Capture the cell that displays the provided text and extract its (x, y) central coordinate. 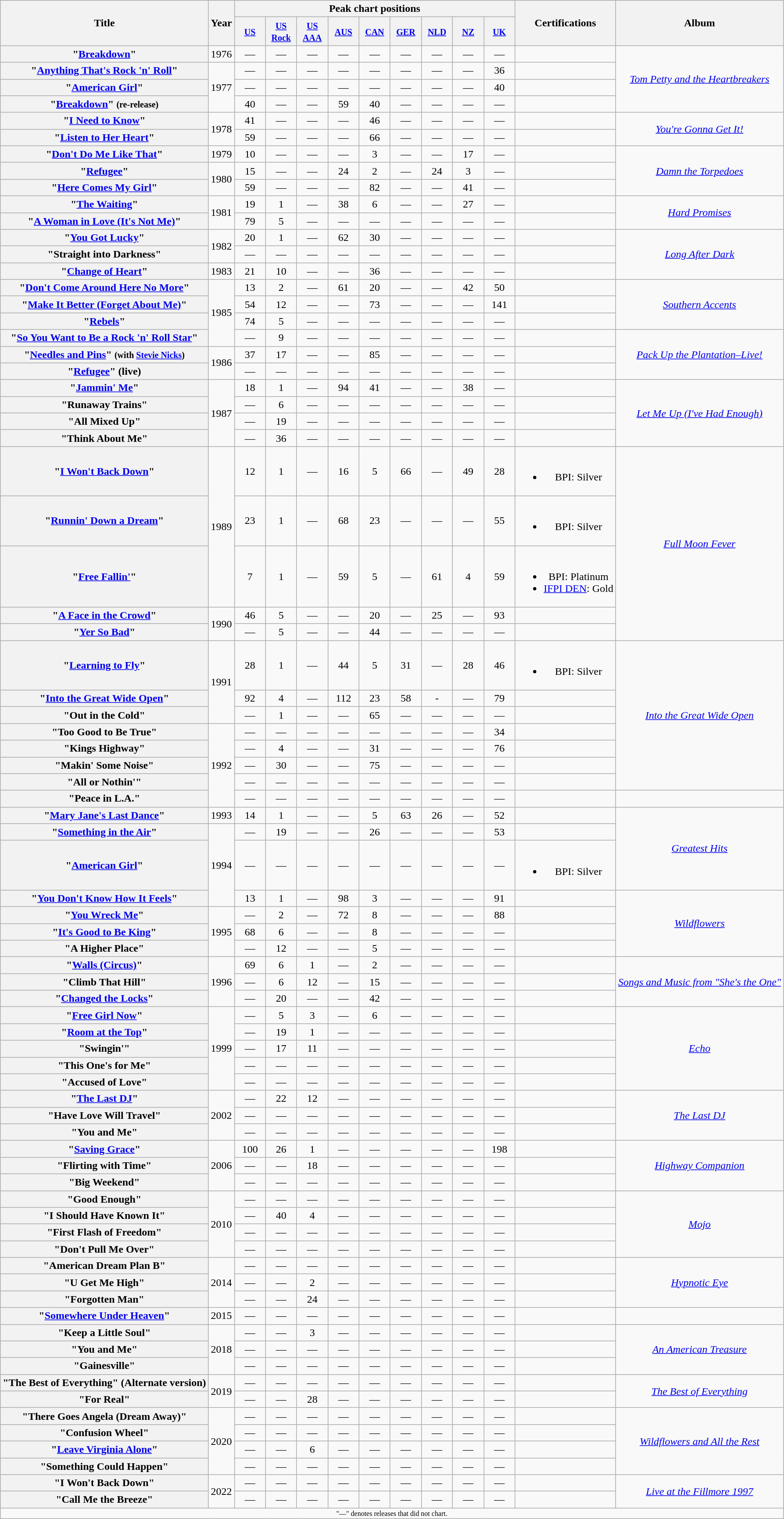
Full Moon Fever (699, 543)
"So You Want to Be a Rock 'n' Roll Star" (104, 338)
63 (405, 815)
65 (375, 715)
1979 (221, 154)
2006 (221, 1165)
1983 (221, 271)
"Room at the Top" (104, 1032)
Hard Promises (699, 212)
"Anything That's Rock 'n' Roll" (104, 71)
"All or Nothin'" (104, 782)
An American Treasure (699, 1349)
"Flirting with Time" (104, 1165)
GER (405, 32)
52 (499, 815)
1986 (221, 363)
"Good Enough" (104, 1199)
2022 (221, 1491)
"I Need to Know" (104, 121)
94 (343, 388)
1982 (221, 246)
92 (250, 699)
Greatest Hits (699, 849)
Year (221, 23)
"Refugee" (104, 171)
"Runnin' Down a Dream" (104, 520)
2010 (221, 1224)
"Don't Do Me Like That" (104, 154)
62 (343, 238)
"Peace in L.A." (104, 799)
1996 (221, 982)
"Kings Highway" (104, 749)
"Runaway Trains" (104, 405)
"For Real" (104, 1399)
"Straight into Darkness" (104, 254)
"Yer So Bad" (104, 632)
You're Gonna Get It! (699, 129)
53 (499, 832)
Long After Dark (699, 254)
1994 (221, 865)
"Something Could Happen" (104, 1466)
"There Goes Angela (Dream Away)" (104, 1416)
Into the Great Wide Open (699, 715)
Damn the Torpedoes (699, 171)
100 (250, 1149)
US (250, 32)
"You Don't Know How It Feels" (104, 898)
Wildflowers (699, 923)
"A Higher Place" (104, 949)
Southern Accents (699, 305)
Album (699, 23)
1981 (221, 212)
54 (250, 305)
"Accused of Love" (104, 1082)
"Keep a Little Soul" (104, 1333)
"Changed the Locks" (104, 999)
98 (343, 898)
1976 (221, 54)
75 (375, 765)
"First Flash of Freedom" (104, 1232)
50 (499, 288)
1978 (221, 129)
"All Mixed Up" (104, 421)
"Free Fallin'" (104, 577)
"The Waiting" (104, 204)
93 (499, 616)
72 (343, 915)
82 (375, 187)
BPI: PlatinumIFPI DEN: Gold (566, 577)
Tom Petty and the Heartbreakers (699, 79)
73 (375, 305)
"I Should Have Known It" (104, 1216)
"Jammin' Me" (104, 388)
1980 (221, 179)
"Needles and Pins" (with Stevie Nicks) (104, 355)
"Out in the Cold" (104, 715)
49 (469, 471)
"Breakdown" (re-release) (104, 104)
37 (250, 355)
141 (499, 305)
UK (499, 32)
"Think About Me" (104, 438)
1989 (221, 527)
"Breakdown" (104, 54)
16 (343, 471)
"Confusion Wheel" (104, 1433)
"—" denotes releases that did not chart. (392, 1513)
CAN (375, 32)
"Free Girl Now" (104, 1015)
69 (250, 965)
"Into the Great Wide Open" (104, 699)
"It's Good to Be King" (104, 931)
US AAA (312, 32)
AUS (343, 32)
2019 (221, 1391)
1985 (221, 313)
1992 (221, 765)
1990 (221, 624)
91 (499, 898)
22 (281, 1099)
Pack Up the Plantation–Live! (699, 355)
25 (437, 616)
Mojo (699, 1224)
"Change of Heart" (104, 271)
7 (250, 577)
"The Best of Everything" (Alternate version) (104, 1383)
"American Dream Plan B" (104, 1266)
21 (250, 271)
"Here Comes My Girl" (104, 187)
85 (375, 355)
2020 (221, 1441)
14 (250, 815)
"Leave Virginia Alone" (104, 1449)
Certifications (566, 23)
Songs and Music from "She's the One" (699, 982)
112 (343, 699)
1999 (221, 1049)
55 (499, 520)
2002 (221, 1115)
Let Me Up (I've Had Enough) (699, 413)
1991 (221, 682)
Hypnotic Eye (699, 1283)
1993 (221, 815)
NZ (469, 32)
"A Face in the Crowd" (104, 616)
NLD (437, 32)
Wildflowers and All the Rest (699, 1441)
"Something in the Air" (104, 832)
74 (250, 321)
34 (499, 732)
The Last DJ (699, 1115)
"Swingin'" (104, 1049)
Live at the Fillmore 1997 (699, 1491)
"Don't Pull Me Over" (104, 1249)
"Climb That Hill" (104, 982)
11 (312, 1049)
"Walls (Circus)" (104, 965)
"Listen to Her Heart" (104, 137)
Highway Companion (699, 1165)
"Rebels" (104, 321)
"Refugee" (live) (104, 371)
US Rock (281, 32)
"You Got Lucky" (104, 238)
1987 (221, 413)
"Too Good to Be True" (104, 732)
"Make It Better (Forget About Me)" (104, 305)
- (437, 699)
Title (104, 23)
"Forgotten Man" (104, 1299)
2014 (221, 1283)
"Gainesville" (104, 1366)
58 (405, 699)
"You Wreck Me" (104, 915)
"Have Love Will Travel" (104, 1115)
"Somewhere Under Heaven" (104, 1316)
The Best of Everything (699, 1391)
27 (469, 204)
"This One's for Me" (104, 1065)
"Big Weekend" (104, 1182)
"Saving Grace" (104, 1149)
"Makin' Some Noise" (104, 765)
2018 (221, 1349)
2015 (221, 1316)
198 (499, 1149)
"U Get Me High" (104, 1283)
"Learning to Fly" (104, 665)
9 (281, 338)
88 (499, 915)
1977 (221, 87)
1995 (221, 931)
"Don't Come Around Here No More" (104, 288)
Echo (699, 1049)
"Mary Jane's Last Dance" (104, 815)
"The Last DJ" (104, 1099)
"A Woman in Love (It's Not Me)" (104, 221)
Peak chart positions (375, 9)
76 (499, 749)
"Call Me the Breeze" (104, 1500)
